Return (X, Y) of the center of cell containing provided text 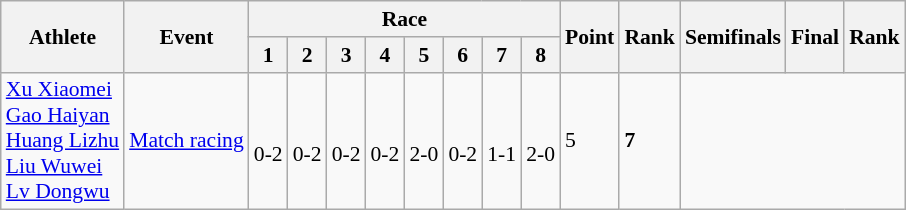
Match racing (186, 141)
Race (404, 19)
2 (308, 55)
3 (346, 55)
Point (590, 36)
8 (540, 55)
Semifinals (733, 36)
1 (268, 55)
Event (186, 36)
1-1 (502, 141)
Final (815, 36)
6 (462, 55)
Athlete (62, 36)
Xu XiaomeiGao HaiyanHuang LizhuLiu WuweiLv Dongwu (62, 141)
4 (386, 55)
